Detect which cell encompasses the target text, then output its (x, y) center coordinate. 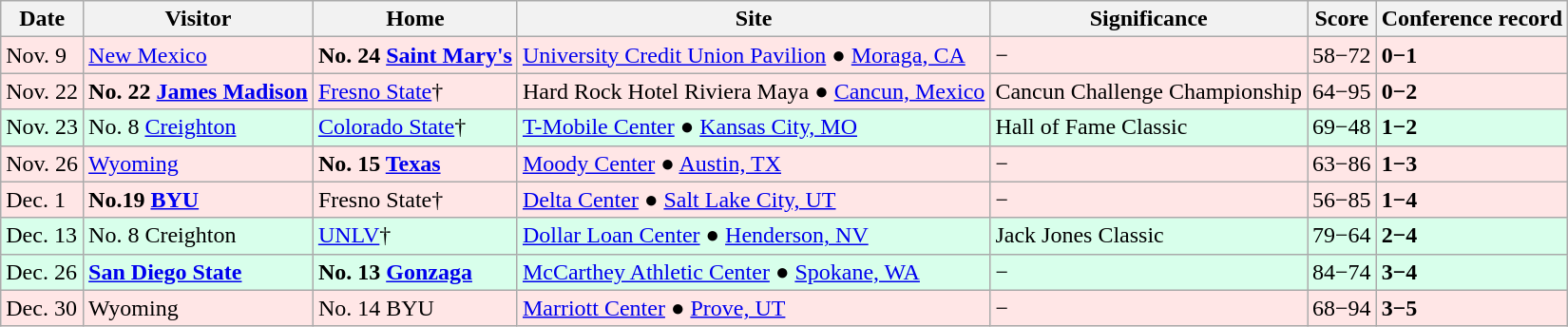
Significance (1149, 19)
No. 15 Texas (414, 163)
0−2 (1471, 91)
Delta Center ● Salt Lake City, UT (753, 200)
University Credit Union Pavilion ● Moraga, CA (753, 55)
Visitor (199, 19)
64−95 (1342, 91)
Hard Rock Hotel Riviera Maya ● Cancun, Mexico (753, 91)
Score (1342, 19)
UNLV† (414, 236)
No. 22 James Madison (199, 91)
No.19 BYU (199, 200)
Nov. 23 (42, 127)
Dec. 1 (42, 200)
McCarthey Athletic Center ● Spokane, WA (753, 272)
Dollar Loan Center ● Henderson, NV (753, 236)
Home (414, 19)
Cancun Challenge Championship (1149, 91)
Dec. 30 (42, 308)
Colorado State† (414, 127)
1−2 (1471, 127)
79−64 (1342, 236)
Dec. 26 (42, 272)
Date (42, 19)
No. 24 Saint Mary's (414, 55)
1−3 (1471, 163)
San Diego State (199, 272)
New Mexico (199, 55)
Nov. 9 (42, 55)
3−5 (1471, 308)
Jack Jones Classic (1149, 236)
Nov. 26 (42, 163)
56−85 (1342, 200)
0−1 (1471, 55)
58−72 (1342, 55)
Marriott Center ● Prove, UT (753, 308)
Dec. 13 (42, 236)
2−4 (1471, 236)
63−86 (1342, 163)
Nov. 22 (42, 91)
84−74 (1342, 272)
68−94 (1342, 308)
Moody Center ● Austin, TX (753, 163)
No. 13 Gonzaga (414, 272)
1−4 (1471, 200)
3−4 (1471, 272)
Conference record (1471, 19)
Site (753, 19)
T-Mobile Center ● Kansas City, MO (753, 127)
Hall of Fame Classic (1149, 127)
69−48 (1342, 127)
No. 14 BYU (414, 308)
